Return the (x, y) coordinate for the center point of the cell that contains the specified text.  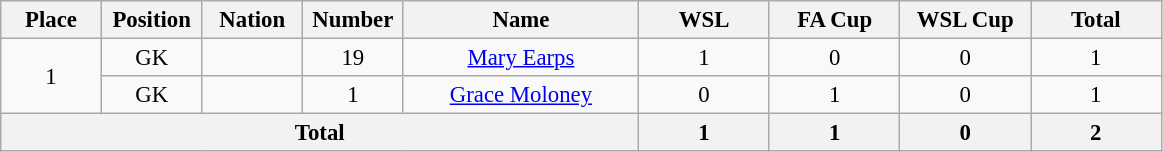
Name (521, 20)
Mary Earps (521, 58)
WSL Cup (966, 20)
2 (1096, 133)
Number (354, 20)
19 (354, 58)
Nation (252, 20)
Position (152, 20)
FA Cup (834, 20)
Grace Moloney (521, 95)
Place (52, 20)
WSL (704, 20)
